Detect which cell encompasses the target text, then output its [X, Y] center coordinate. 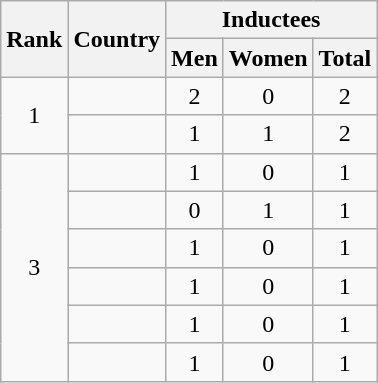
Rank [34, 39]
Women [268, 58]
Country [117, 39]
Men [195, 58]
Total [345, 58]
3 [34, 267]
Inductees [272, 20]
